Output the (x, y) coordinate of the center of the cell containing the given text.  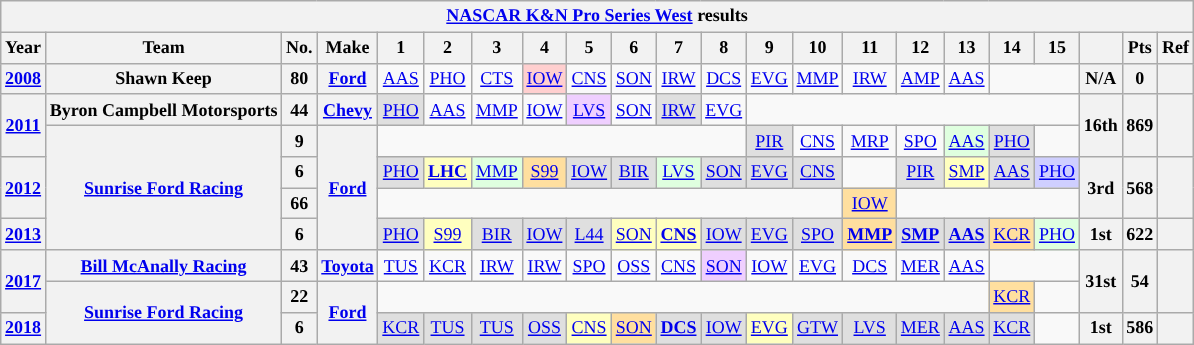
2 (448, 48)
869 (1140, 125)
8 (724, 48)
Team (163, 48)
44 (300, 110)
14 (1012, 48)
2011 (24, 125)
MRP (870, 140)
622 (1140, 234)
2018 (24, 328)
Bill McAnally Racing (163, 266)
7 (678, 48)
L44 (590, 234)
2017 (24, 281)
Pts (1140, 48)
80 (300, 78)
3rd (1100, 188)
1 (401, 48)
16th (1100, 125)
22 (300, 296)
Year (24, 48)
5 (590, 48)
3 (496, 48)
GTW (818, 328)
13 (966, 48)
CTS (496, 78)
568 (1140, 188)
Chevy (348, 110)
2013 (24, 234)
No. (300, 48)
Ref (1176, 48)
NASCAR K&N Pro Series West results (598, 16)
LHC (448, 172)
66 (300, 204)
4 (544, 48)
12 (921, 48)
10 (818, 48)
2008 (24, 78)
54 (1140, 281)
Toyota (348, 266)
AMP (921, 78)
15 (1058, 48)
N/A (1100, 78)
0 (1140, 78)
Byron Campbell Motorsports (163, 110)
31st (1100, 281)
Make (348, 48)
11 (870, 48)
Shawn Keep (163, 78)
43 (300, 266)
2012 (24, 188)
586 (1140, 328)
